Return [X, Y] of the center of cell containing provided text 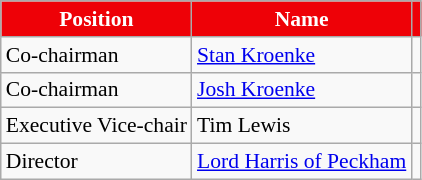
Josh Kroenke [302, 90]
Stan Kroenke [302, 55]
Tim Lewis [302, 126]
Position [96, 19]
Executive Vice-chair [96, 126]
Name [302, 19]
Lord Harris of Peckham [302, 162]
Director [96, 162]
